Detect which cell encompasses the target text, then output its [X, Y] center coordinate. 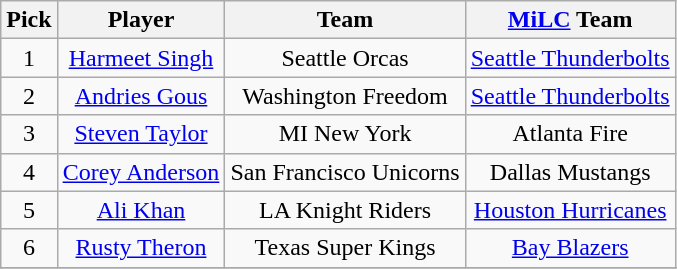
Atlanta Fire [570, 134]
Bay Blazers [570, 248]
Steven Taylor [141, 134]
Rusty Theron [141, 248]
Seattle Orcas [345, 58]
Team [345, 20]
Harmeet Singh [141, 58]
6 [29, 248]
San Francisco Unicorns [345, 172]
Pick [29, 20]
Andries Gous [141, 96]
Corey Anderson [141, 172]
Player [141, 20]
5 [29, 210]
Washington Freedom [345, 96]
MI New York [345, 134]
1 [29, 58]
Houston Hurricanes [570, 210]
Dallas Mustangs [570, 172]
Texas Super Kings [345, 248]
LA Knight Riders [345, 210]
Ali Khan [141, 210]
2 [29, 96]
4 [29, 172]
3 [29, 134]
MiLC Team [570, 20]
